Pinpoint the cell where the given text exists, returning its (X, Y) midpoint coordinate. 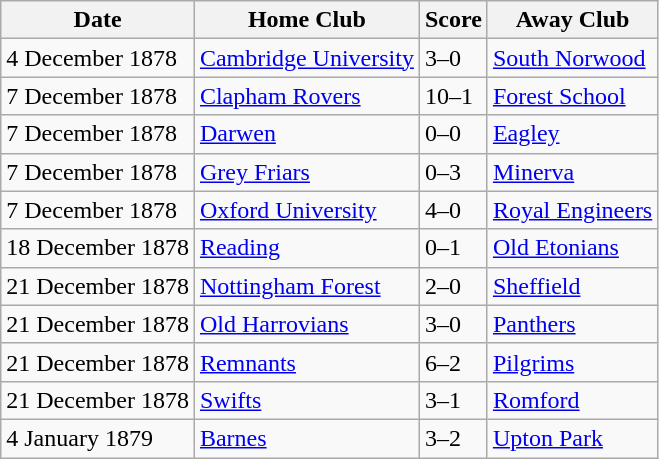
Grey Friars (306, 172)
2–0 (453, 286)
South Norwood (572, 58)
Cambridge University (306, 58)
3–2 (453, 438)
Eagley (572, 134)
3–1 (453, 400)
Oxford University (306, 210)
Sheffield (572, 286)
4 January 1879 (98, 438)
Score (453, 20)
Remnants (306, 362)
Nottingham Forest (306, 286)
18 December 1878 (98, 248)
Romford (572, 400)
Clapham Rovers (306, 96)
0–1 (453, 248)
4 December 1878 (98, 58)
10–1 (453, 96)
Old Harrovians (306, 324)
Panthers (572, 324)
Old Etonians (572, 248)
Home Club (306, 20)
Minerva (572, 172)
Reading (306, 248)
Date (98, 20)
Forest School (572, 96)
6–2 (453, 362)
Swifts (306, 400)
4–0 (453, 210)
Barnes (306, 438)
Darwen (306, 134)
Upton Park (572, 438)
Away Club (572, 20)
Royal Engineers (572, 210)
0–3 (453, 172)
Pilgrims (572, 362)
0–0 (453, 134)
